Output the (x, y) coordinate of the center of the cell containing the given text.  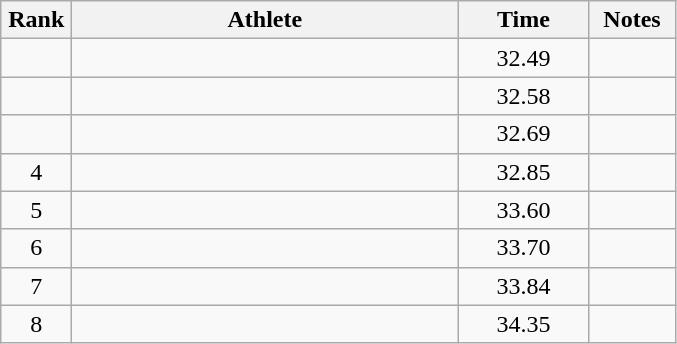
33.70 (524, 248)
32.49 (524, 58)
6 (36, 248)
Time (524, 20)
Athlete (265, 20)
32.69 (524, 134)
7 (36, 286)
Rank (36, 20)
4 (36, 172)
32.85 (524, 172)
8 (36, 324)
32.58 (524, 96)
33.84 (524, 286)
5 (36, 210)
Notes (632, 20)
34.35 (524, 324)
33.60 (524, 210)
